Provide the (X, Y) coordinate of the cell's center where the given text is located.  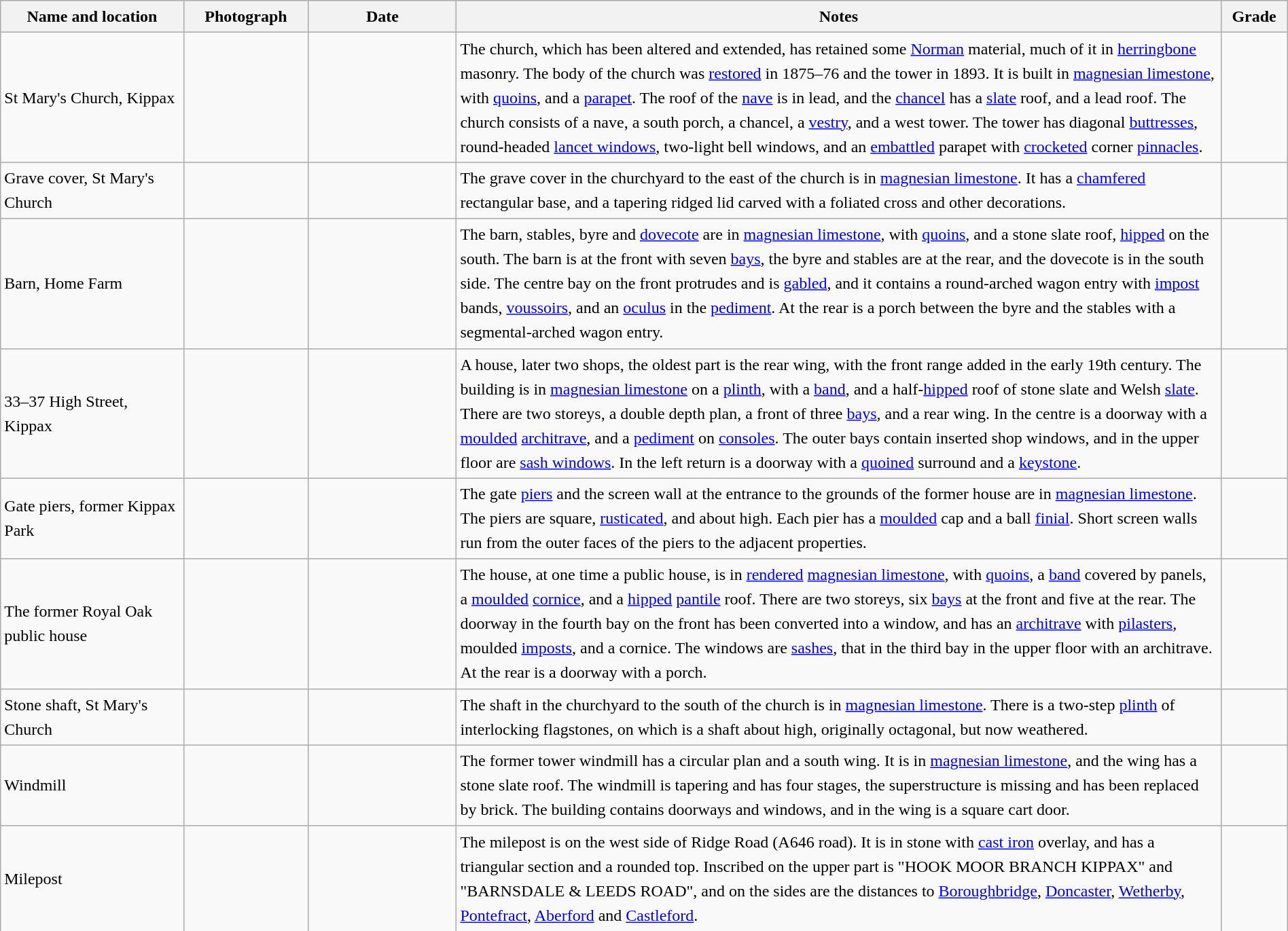
Grave cover, St Mary's Church (92, 190)
Name and location (92, 16)
Grade (1254, 16)
33–37 High Street, Kippax (92, 413)
Windmill (92, 785)
St Mary's Church, Kippax (92, 98)
Notes (838, 16)
Barn, Home Farm (92, 284)
Gate piers, former Kippax Park (92, 519)
Milepost (92, 879)
Date (382, 16)
Photograph (246, 16)
The former Royal Oak public house (92, 623)
Stone shaft, St Mary's Church (92, 717)
